Detect which cell encompasses the target text, then output its [X, Y] center coordinate. 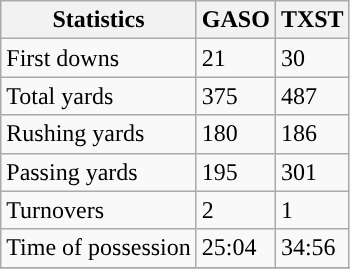
Turnovers [99, 210]
TXST [312, 20]
25:04 [236, 248]
375 [236, 96]
Statistics [99, 20]
180 [236, 134]
301 [312, 172]
Rushing yards [99, 134]
21 [236, 58]
30 [312, 58]
2 [236, 210]
487 [312, 96]
Time of possession [99, 248]
1 [312, 210]
Passing yards [99, 172]
First downs [99, 58]
34:56 [312, 248]
186 [312, 134]
Total yards [99, 96]
195 [236, 172]
GASO [236, 20]
